Find where the given text appears and provide that cell's center as (X, Y) coordinate. 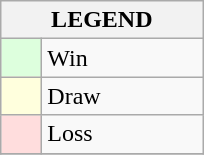
LEGEND (102, 20)
Win (122, 58)
Loss (122, 134)
Draw (122, 96)
